Locate the cell with the specified text and output its [x, y] center coordinate. 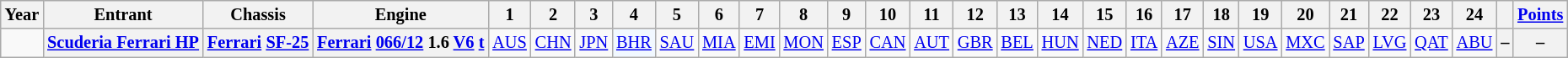
6 [718, 14]
MIA [718, 43]
15 [1104, 14]
Ferrari SF-25 [258, 43]
1 [509, 14]
MXC [1305, 43]
LVG [1390, 43]
9 [846, 14]
MON [804, 43]
Year [22, 14]
NED [1104, 43]
CHN [553, 43]
21 [1349, 14]
12 [975, 14]
4 [634, 14]
ABU [1475, 43]
AZE [1182, 43]
Entrant [123, 14]
Points [1540, 14]
14 [1061, 14]
11 [932, 14]
20 [1305, 14]
QAT [1431, 43]
ESP [846, 43]
16 [1144, 14]
ITA [1144, 43]
3 [593, 14]
Engine [400, 14]
18 [1221, 14]
HUN [1061, 43]
17 [1182, 14]
SAP [1349, 43]
GBR [975, 43]
CAN [889, 43]
10 [889, 14]
2 [553, 14]
BHR [634, 43]
JPN [593, 43]
USA [1260, 43]
AUT [932, 43]
19 [1260, 14]
7 [759, 14]
SAU [677, 43]
Scuderia Ferrari HP [123, 43]
Ferrari 066/12 1.6 V6 t [400, 43]
13 [1017, 14]
AUS [509, 43]
BEL [1017, 43]
24 [1475, 14]
SIN [1221, 43]
8 [804, 14]
5 [677, 14]
23 [1431, 14]
Chassis [258, 14]
22 [1390, 14]
EMI [759, 43]
